Identify which cell holds the provided text, then report its [X, Y] central coordinate. 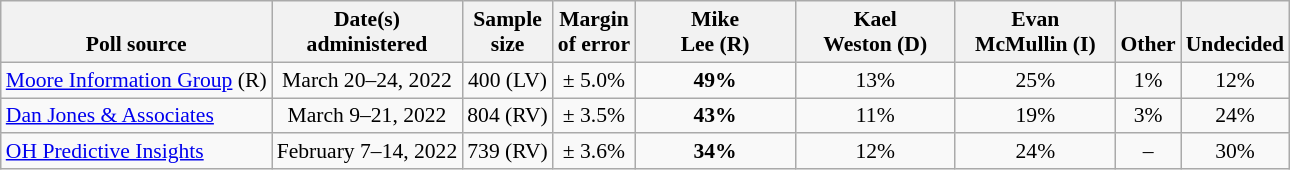
804 (RV) [508, 116]
– [1148, 152]
Dan Jones & Associates [136, 116]
March 20–24, 2022 [368, 80]
400 (LV) [508, 80]
MikeLee (R) [715, 32]
34% [715, 152]
Poll source [136, 32]
± 3.6% [594, 152]
February 7–14, 2022 [368, 152]
13% [875, 80]
25% [1035, 80]
43% [715, 116]
739 (RV) [508, 152]
Undecided [1235, 32]
11% [875, 116]
March 9–21, 2022 [368, 116]
1% [1148, 80]
Samplesize [508, 32]
3% [1148, 116]
EvanMcMullin (I) [1035, 32]
± 3.5% [594, 116]
Date(s)administered [368, 32]
30% [1235, 152]
Moore Information Group (R) [136, 80]
Other [1148, 32]
± 5.0% [594, 80]
49% [715, 80]
KaelWeston (D) [875, 32]
19% [1035, 116]
Marginof error [594, 32]
OH Predictive Insights [136, 152]
